From the cell containing the given text, extract its center point as (X, Y) coordinate. 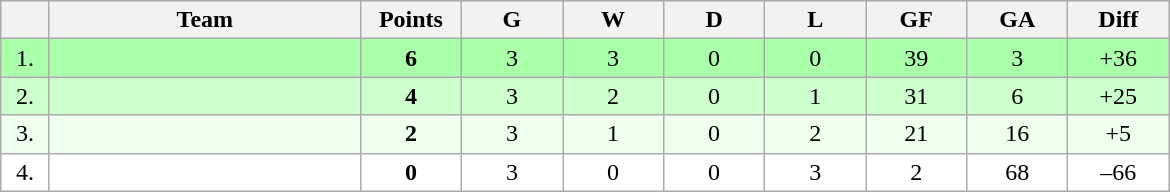
GF (916, 20)
1. (26, 58)
Team (204, 20)
4. (26, 172)
39 (916, 58)
+36 (1118, 58)
21 (916, 134)
68 (1018, 172)
G (512, 20)
–66 (1118, 172)
D (714, 20)
31 (916, 96)
2. (26, 96)
+25 (1118, 96)
Points (410, 20)
L (816, 20)
4 (410, 96)
W (612, 20)
+5 (1118, 134)
16 (1018, 134)
Diff (1118, 20)
3. (26, 134)
GA (1018, 20)
